Identify which cell holds the provided text, then report its (X, Y) central coordinate. 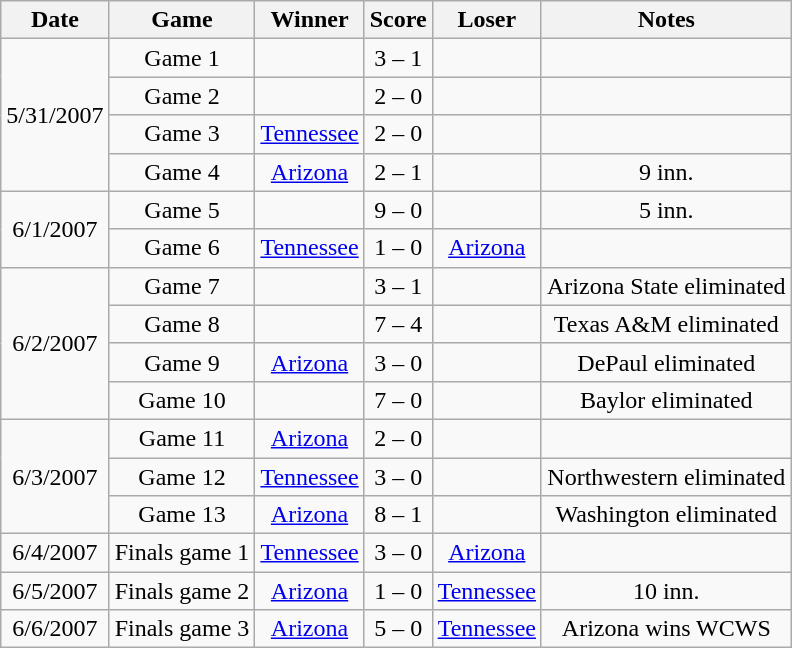
9 – 0 (398, 210)
Game 4 (182, 172)
Arizona State eliminated (666, 286)
Game (182, 20)
Game 5 (182, 210)
Game 9 (182, 362)
Finals game 2 (182, 591)
6/6/2007 (55, 629)
Texas A&M eliminated (666, 324)
Game 7 (182, 286)
10 inn. (666, 591)
Baylor eliminated (666, 400)
6/3/2007 (55, 476)
Loser (486, 20)
5 – 0 (398, 629)
2 – 1 (398, 172)
Washington eliminated (666, 515)
Game 8 (182, 324)
8 – 1 (398, 515)
Game 12 (182, 477)
Game 11 (182, 438)
Game 2 (182, 96)
6/5/2007 (55, 591)
Score (398, 20)
Game 13 (182, 515)
Northwestern eliminated (666, 477)
Notes (666, 20)
7 – 0 (398, 400)
6/4/2007 (55, 553)
6/2/2007 (55, 343)
7 – 4 (398, 324)
Winner (310, 20)
5/31/2007 (55, 115)
Date (55, 20)
Game 6 (182, 248)
Game 10 (182, 400)
Finals game 3 (182, 629)
Arizona wins WCWS (666, 629)
DePaul eliminated (666, 362)
9 inn. (666, 172)
Game 1 (182, 58)
5 inn. (666, 210)
Finals game 1 (182, 553)
6/1/2007 (55, 229)
Game 3 (182, 134)
